For the text-containing cell, return its midpoint in [X, Y] coordinate format. 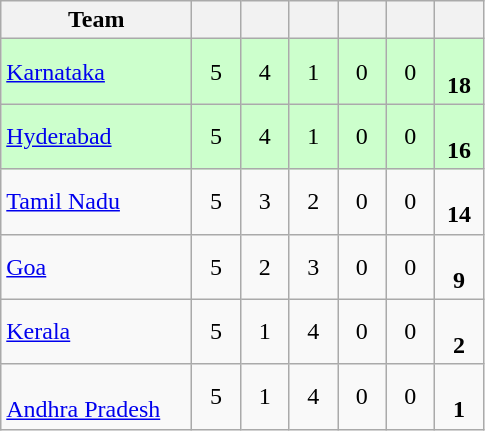
16 [460, 136]
Goa [96, 266]
18 [460, 72]
Team [96, 20]
Karnataka [96, 72]
Hyderabad [96, 136]
Tamil Nadu [96, 202]
Andhra Pradesh [96, 396]
Kerala [96, 332]
9 [460, 266]
14 [460, 202]
